Scan for the cell matching the given text and deliver its [x, y] coordinate at center. 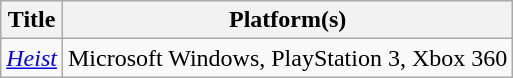
Heist [32, 58]
Platform(s) [287, 20]
Title [32, 20]
Microsoft Windows, PlayStation 3, Xbox 360 [287, 58]
